Search for the cell housing the specified text and yield its (X, Y) center coordinate. 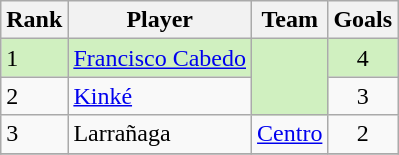
Rank (34, 20)
Francisco Cabedo (160, 58)
4 (363, 58)
Goals (363, 20)
Team (290, 20)
Centro (290, 134)
Larrañaga (160, 134)
1 (34, 58)
Kinké (160, 96)
Player (160, 20)
